Locate the cell with the specified text and output its (x, y) center coordinate. 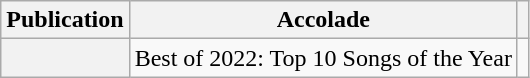
Best of 2022: Top 10 Songs of the Year (323, 58)
Accolade (323, 20)
Publication (65, 20)
